Provide the [x, y] coordinate of the cell's center where the given text is located.  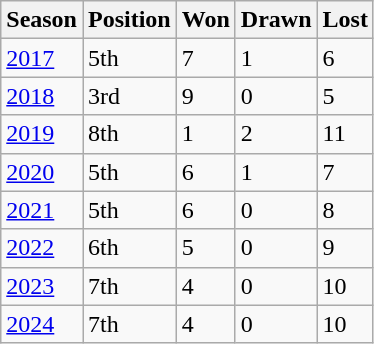
Lost [345, 20]
Season [42, 20]
2021 [42, 210]
Drawn [276, 20]
8 [345, 210]
Position [129, 20]
2 [276, 134]
2020 [42, 172]
2017 [42, 58]
2022 [42, 248]
11 [345, 134]
2024 [42, 324]
8th [129, 134]
Won [206, 20]
2019 [42, 134]
6th [129, 248]
3rd [129, 96]
2023 [42, 286]
2018 [42, 96]
